From the cell containing the given text, extract its center point as [X, Y] coordinate. 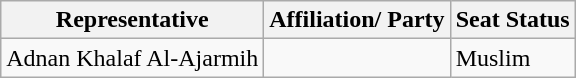
Adnan Khalaf Al-Ajarmih [132, 58]
Muslim [512, 58]
Representative [132, 20]
Affiliation/ Party [357, 20]
Seat Status [512, 20]
